From the cell containing the given text, extract its center point as [x, y] coordinate. 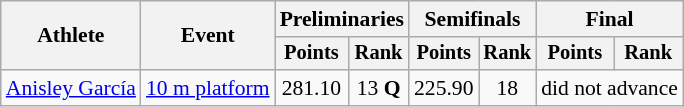
13 Q [378, 88]
225.90 [444, 88]
Final [610, 19]
Anisley García [71, 88]
Athlete [71, 36]
281.10 [312, 88]
Semifinals [472, 19]
Event [208, 36]
10 m platform [208, 88]
Preliminaries [342, 19]
18 [507, 88]
did not advance [610, 88]
